Return the [X, Y] coordinate for the center point of the cell that contains the specified text.  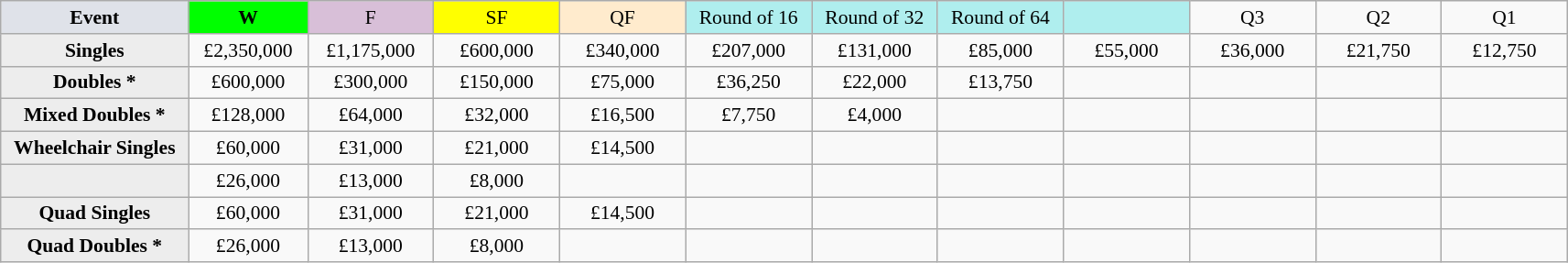
Round of 32 [874, 17]
Singles [95, 50]
Round of 16 [749, 17]
£85,000 [1000, 50]
£36,250 [749, 82]
£128,000 [248, 115]
Quad Doubles * [95, 247]
£75,000 [622, 82]
£150,000 [497, 82]
Mixed Doubles * [95, 115]
£300,000 [371, 82]
£340,000 [622, 50]
£4,000 [874, 115]
£55,000 [1127, 50]
£2,350,000 [248, 50]
Q2 [1379, 17]
£207,000 [749, 50]
Wheelchair Singles [95, 148]
F [371, 17]
£36,000 [1252, 50]
£7,750 [749, 115]
£21,750 [1379, 50]
Q3 [1252, 17]
W [248, 17]
Event [95, 17]
£131,000 [874, 50]
£64,000 [371, 115]
QF [622, 17]
Quad Singles [95, 214]
£16,500 [622, 115]
£12,750 [1505, 50]
Round of 64 [1000, 17]
Doubles * [95, 82]
£13,750 [1000, 82]
Q1 [1505, 17]
£22,000 [874, 82]
£1,175,000 [371, 50]
£32,000 [497, 115]
SF [497, 17]
